Return [x, y] of the center of cell containing provided text 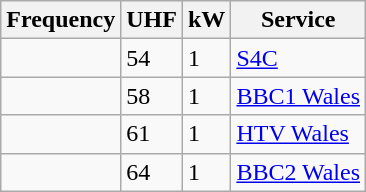
HTV Wales [298, 134]
UHF [152, 20]
Service [298, 20]
BBC1 Wales [298, 96]
64 [152, 172]
kW [206, 20]
BBC2 Wales [298, 172]
54 [152, 58]
S4C [298, 58]
Frequency [61, 20]
61 [152, 134]
58 [152, 96]
